Scan for the cell matching the given text and deliver its [X, Y] coordinate at center. 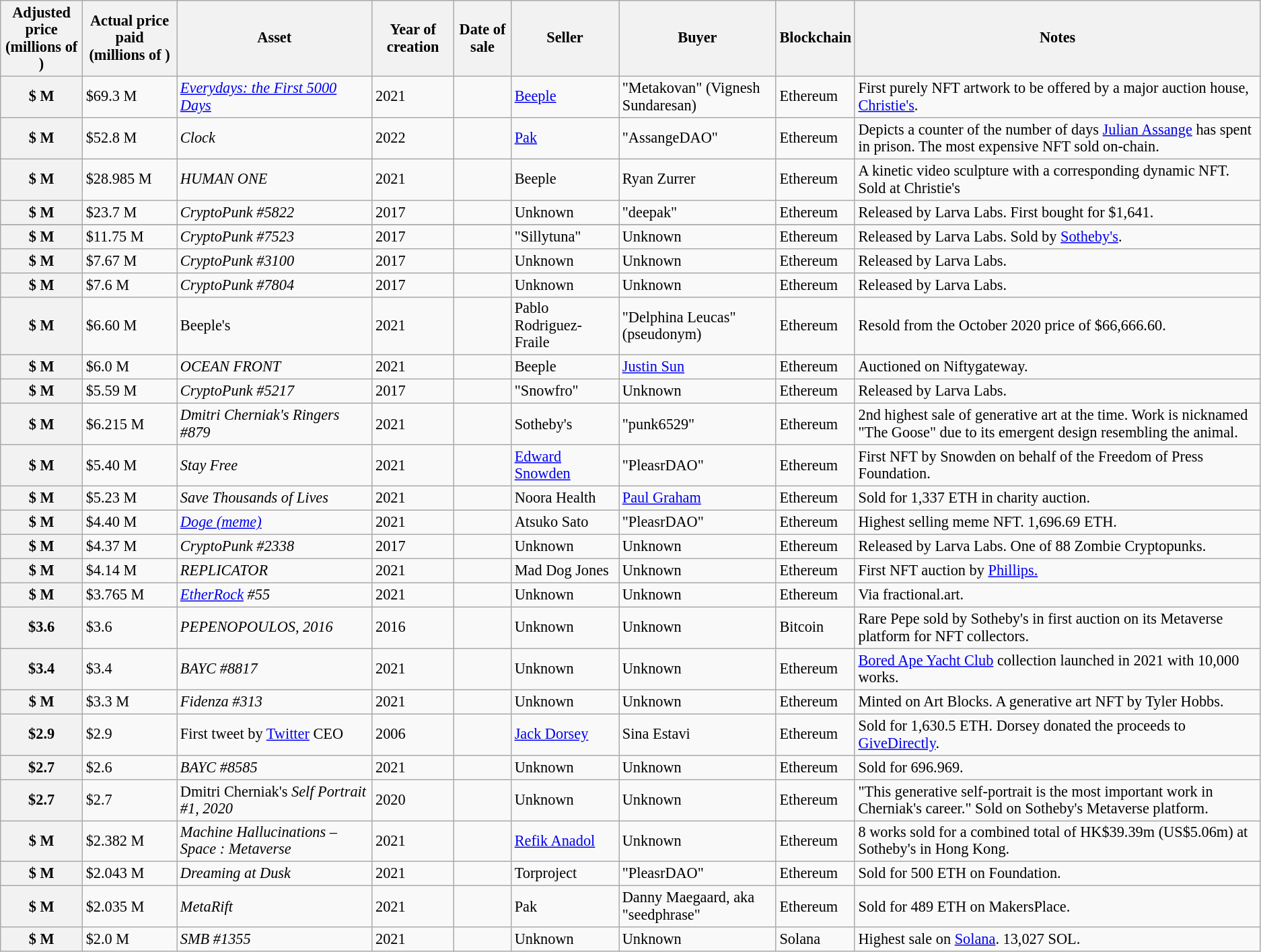
$6.0 M [129, 367]
Sina Estavi [698, 735]
Notes [1058, 38]
Jack Dorsey [565, 735]
$2.043 M [129, 874]
$28.985 M [129, 179]
Beeple's [275, 326]
Dreaming at Dusk [275, 874]
Asset [275, 38]
Year of creation [413, 38]
Rare Pepe sold by Sotheby's in first auction on its Metaverse platform for NFT collectors. [1058, 627]
Paul Graham [698, 498]
Atsuko Sato [565, 522]
Sold for 696.969. [1058, 767]
Released by Larva Labs. First bought for $1,641. [1058, 212]
CryptoPunk #5217 [275, 392]
Machine Hallucinations – Space : Metaverse [275, 841]
Sold for 1,337 ETH in charity auction. [1058, 498]
Solana [816, 939]
Dmitri Cherniak's Ringers #879 [275, 424]
Sold for 489 ETH on MakersPlace. [1058, 907]
First purely NFT artwork to be offered by a major auction house, Christie's. [1058, 97]
$5.23 M [129, 498]
EtherRock #55 [275, 595]
CryptoPunk #2338 [275, 546]
Minted on Art Blocks. A generative art NFT by Tyler Hobbs. [1058, 702]
Bitcoin [816, 627]
Doge (meme) [275, 522]
2022 [413, 137]
$52.8 M [129, 137]
Save Thousands of Lives [275, 498]
Actual pricepaid (millions of ) [129, 38]
Danny Maegaard, aka "seedphrase" [698, 907]
$5.59 M [129, 392]
$23.7 M [129, 212]
2006 [413, 735]
$7.67 M [129, 260]
Released by Larva Labs. One of 88 Zombie Cryptopunks. [1058, 546]
8 works sold for a combined total of HK$39.39m (US$5.06m) at Sotheby's in Hong Kong. [1058, 841]
Clock [275, 137]
$4.14 M [129, 571]
$5.40 M [129, 466]
Fidenza #313 [275, 702]
Seller [565, 38]
Via fractional.art. [1058, 595]
CryptoPunk #7523 [275, 236]
$7.6 M [129, 285]
Depicts a counter of the number of days Julian Assange has spent in prison. The most expensive NFT sold on-chain. [1058, 137]
CryptoPunk #5822 [275, 212]
$3.3 M [129, 702]
$6.60 M [129, 326]
$2.0 M [129, 939]
Edward Snowden [565, 466]
Ryan Zurrer [698, 179]
$11.75 M [129, 236]
"deepak" [698, 212]
2016 [413, 627]
Bored Ape Yacht Club collection launched in 2021 with 10,000 works. [1058, 669]
$2.6 [129, 767]
$4.37 M [129, 546]
PEPENOPOULOS, 2016 [275, 627]
$2.382 M [129, 841]
Released by Larva Labs. Sold by Sotheby's. [1058, 236]
"AssangeDAO" [698, 137]
$3.765 M [129, 595]
Auctioned on Niftygateway. [1058, 367]
REPLICATOR [275, 571]
Blockchain [816, 38]
"This generative self-portrait is the most important work in Cherniak's career." Sold on Sotheby's Metaverse platform. [1058, 799]
Stay Free [275, 466]
Noora Health [565, 498]
$69.3 M [129, 97]
A kinetic video sculpture with a corresponding dynamic NFT. Sold at Christie's [1058, 179]
"Delphina Leucas" (pseudonym) [698, 326]
Everydays: the First 5000 Days [275, 97]
First NFT by Snowden on behalf of the Freedom of Press Foundation. [1058, 466]
Buyer [698, 38]
Refik Anadol [565, 841]
BAYC #8585 [275, 767]
Dmitri Cherniak's Self Portrait #1, 2020 [275, 799]
Sold for 1,630.5 ETH. Dorsey donated the proceeds to GiveDirectly. [1058, 735]
First tweet by Twitter CEO [275, 735]
$2.035 M [129, 907]
Date of sale [483, 38]
"Snowfro" [565, 392]
Torproject [565, 874]
BAYC #8817 [275, 669]
"Sillytuna" [565, 236]
"Metakovan" (Vignesh Sundaresan) [698, 97]
"punk6529" [698, 424]
CryptoPunk #7804 [275, 285]
Sotheby's [565, 424]
Pablo Rodriguez-Fraile [565, 326]
Justin Sun [698, 367]
$4.40 M [129, 522]
$6.215 M [129, 424]
Highest sale on Solana. 13,027 SOL. [1058, 939]
SMB #1355 [275, 939]
MetaRift [275, 907]
Resold from the October 2020 price of $66,666.60. [1058, 326]
HUMAN ONE [275, 179]
Adjusted price(millions of ) [42, 38]
2020 [413, 799]
2nd highest sale of generative art at the time. Work is nicknamed "The Goose" due to its emergent design resembling the animal. [1058, 424]
OCEAN FRONT [275, 367]
Highest selling meme NFT. 1,696.69 ETH. [1058, 522]
First NFT auction by Phillips. [1058, 571]
Mad Dog Jones [565, 571]
Sold for 500 ETH on Foundation. [1058, 874]
CryptoPunk #3100 [275, 260]
